Determine the (x, y) coordinate at the center of the cell enclosing the given text.  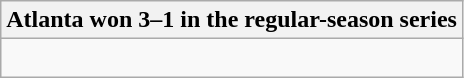
Atlanta won 3–1 in the regular-season series (232, 20)
